Capture the cell that displays the provided text and extract its (X, Y) central coordinate. 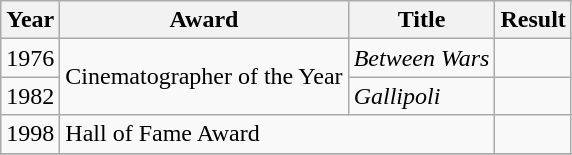
1982 (30, 96)
Gallipoli (422, 96)
Between Wars (422, 58)
Title (422, 20)
Year (30, 20)
1976 (30, 58)
Result (533, 20)
Award (204, 20)
1998 (30, 134)
Cinematographer of the Year (204, 77)
Hall of Fame Award (278, 134)
